Provide the [x, y] coordinate of the cell's center where the given text is located.  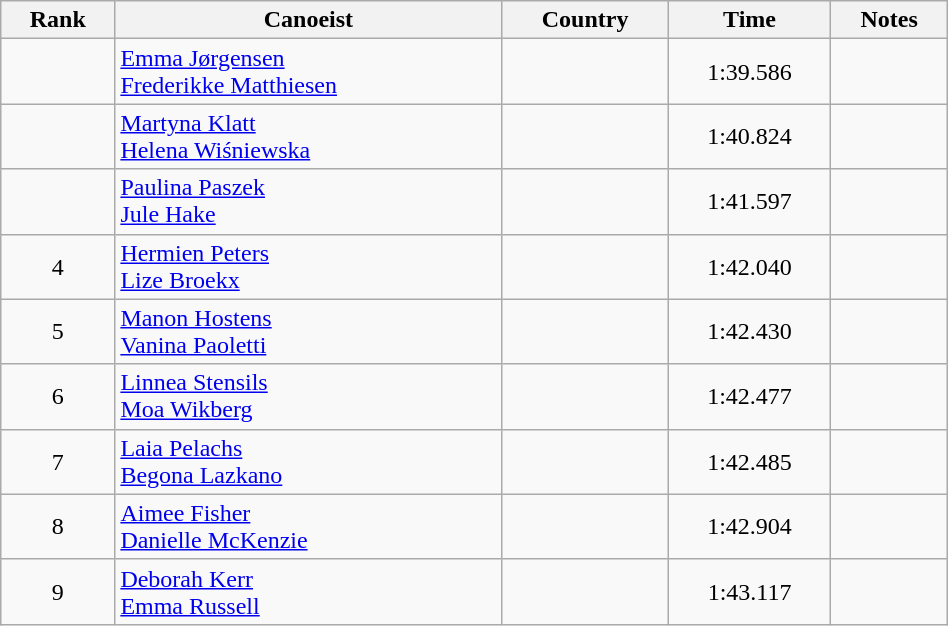
1:42.477 [750, 396]
7 [58, 462]
1:42.904 [750, 526]
Time [750, 20]
1:40.824 [750, 136]
Deborah KerrEmma Russell [308, 592]
Country [585, 20]
1:43.117 [750, 592]
Linnea StensilsMoa Wikberg [308, 396]
6 [58, 396]
8 [58, 526]
4 [58, 266]
1:42.485 [750, 462]
Laia PelachsBegona Lazkano [308, 462]
1:39.586 [750, 72]
Canoeist [308, 20]
Rank [58, 20]
1:42.040 [750, 266]
Emma JørgensenFrederikke Matthiesen [308, 72]
Paulina PaszekJule Hake [308, 202]
Notes [889, 20]
1:41.597 [750, 202]
5 [58, 332]
Hermien PetersLize Broekx [308, 266]
9 [58, 592]
Manon HostensVanina Paoletti [308, 332]
Martyna KlattHelena Wiśniewska [308, 136]
1:42.430 [750, 332]
Aimee FisherDanielle McKenzie [308, 526]
